Scan for the cell matching the given text and deliver its [X, Y] coordinate at center. 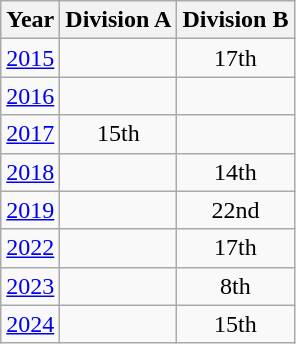
2015 [30, 58]
22nd [236, 210]
8th [236, 286]
2022 [30, 248]
Division B [236, 20]
2019 [30, 210]
2018 [30, 172]
Division A [118, 20]
2016 [30, 96]
2024 [30, 324]
Year [30, 20]
14th [236, 172]
2023 [30, 286]
2017 [30, 134]
